Pinpoint the cell where the given text exists, returning its [X, Y] midpoint coordinate. 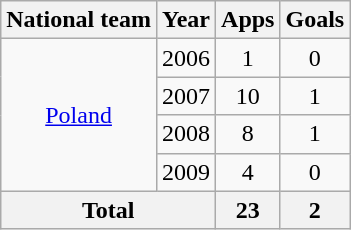
4 [248, 172]
2008 [186, 134]
23 [248, 210]
Year [186, 20]
2009 [186, 172]
2 [315, 210]
National team [79, 20]
Poland [79, 115]
10 [248, 96]
8 [248, 134]
Apps [248, 20]
Goals [315, 20]
Total [108, 210]
2006 [186, 58]
2007 [186, 96]
